Return the [X, Y] coordinate for the center point of the cell that contains the specified text.  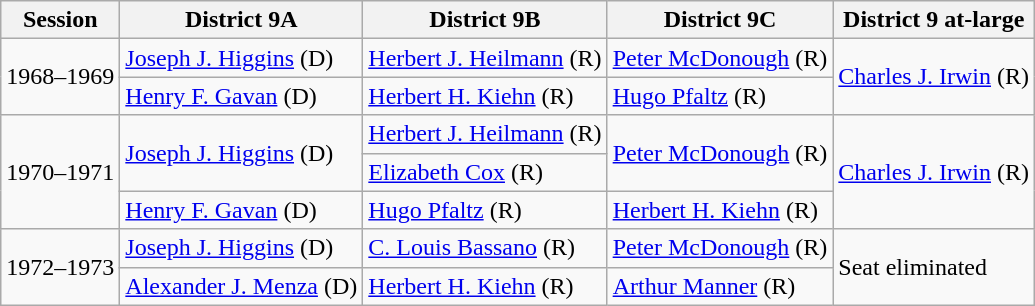
1968–1969 [60, 77]
District 9C [720, 20]
Elizabeth Cox (R) [485, 172]
District 9B [485, 20]
1970–1971 [60, 172]
District 9 at-large [934, 20]
District 9A [242, 20]
Arthur Manner (R) [720, 286]
Seat eliminated [934, 267]
1972–1973 [60, 267]
Session [60, 20]
C. Louis Bassano (R) [485, 248]
Alexander J. Menza (D) [242, 286]
